Detect which cell encompasses the target text, then output its (x, y) center coordinate. 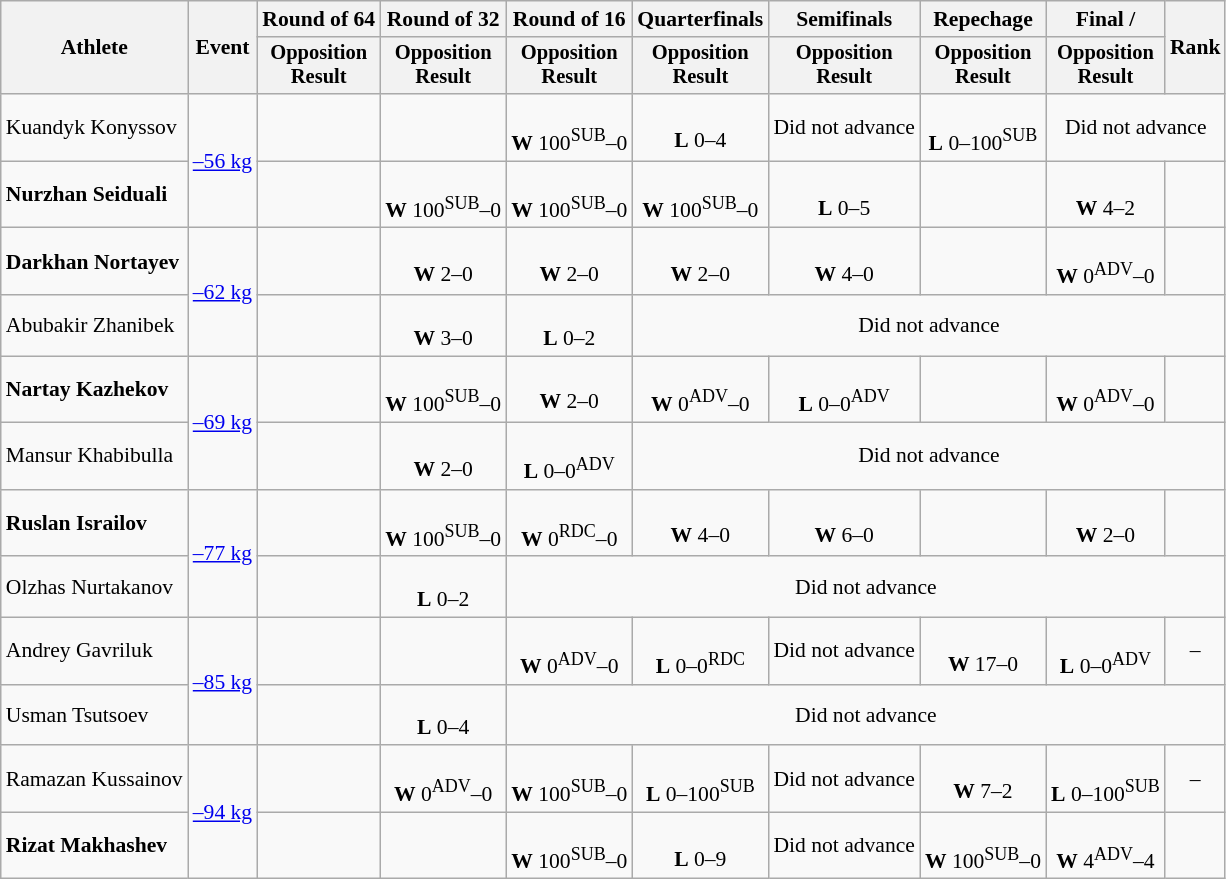
Event (222, 48)
Rank (1196, 48)
W 3–0 (443, 326)
–69 kg (222, 423)
Round of 32 (443, 19)
W 6–0 (844, 524)
L 0–9 (700, 846)
–77 kg (222, 554)
W 7–2 (983, 780)
Repechage (983, 19)
Final / (1106, 19)
Olzhas Nurtakanov (94, 588)
Darkhan Nortayev (94, 262)
Abubakir Zhanibek (94, 326)
Ruslan Israilov (94, 524)
Nartay Kazhekov (94, 390)
W 0RDC–0 (569, 524)
Semifinals (844, 19)
Nurzhan Seiduali (94, 194)
W 4–2 (1106, 194)
W 17–0 (983, 652)
Ramazan Kussainov (94, 780)
Round of 16 (569, 19)
Quarterfinals (700, 19)
Mansur Khabibulla (94, 456)
Athlete (94, 48)
–56 kg (222, 161)
L 0–5 (844, 194)
Andrey Gavriluk (94, 652)
L 0–0RDC (700, 652)
Kuandyk Konyssov (94, 128)
–85 kg (222, 682)
–62 kg (222, 292)
Rizat Makhashev (94, 846)
Usman Tsutsoev (94, 714)
Round of 64 (318, 19)
W 4ADV–4 (1106, 846)
